Output the (X, Y) coordinate of the center of the cell containing the given text.  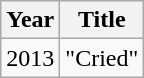
Year (30, 20)
Title (102, 20)
"Cried" (102, 58)
2013 (30, 58)
